From the cell containing the given text, extract its center point as [X, Y] coordinate. 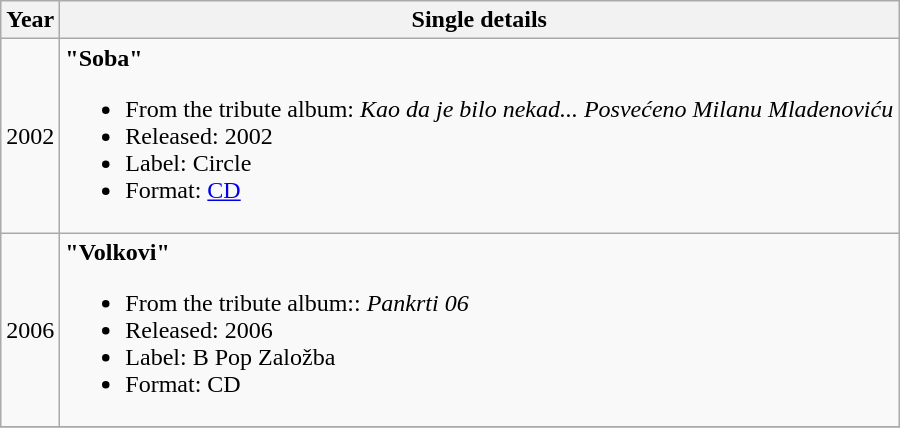
"Volkovi"From the tribute album:: Pankrti 06Released: 2006Label: B Pop ZaložbaFormat: CD [480, 330]
Single details [480, 20]
2002 [30, 136]
"Soba"From the tribute album: Kao da je bilo nekad... Posvećeno Milanu MladenovićuReleased: 2002Label: CircleFormat: CD [480, 136]
2006 [30, 330]
Year [30, 20]
